Determine the (x, y) coordinate at the center of the cell enclosing the given text.  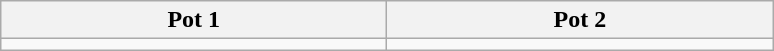
Pot 2 (580, 20)
Pot 1 (194, 20)
